Detect which cell encompasses the target text, then output its [X, Y] center coordinate. 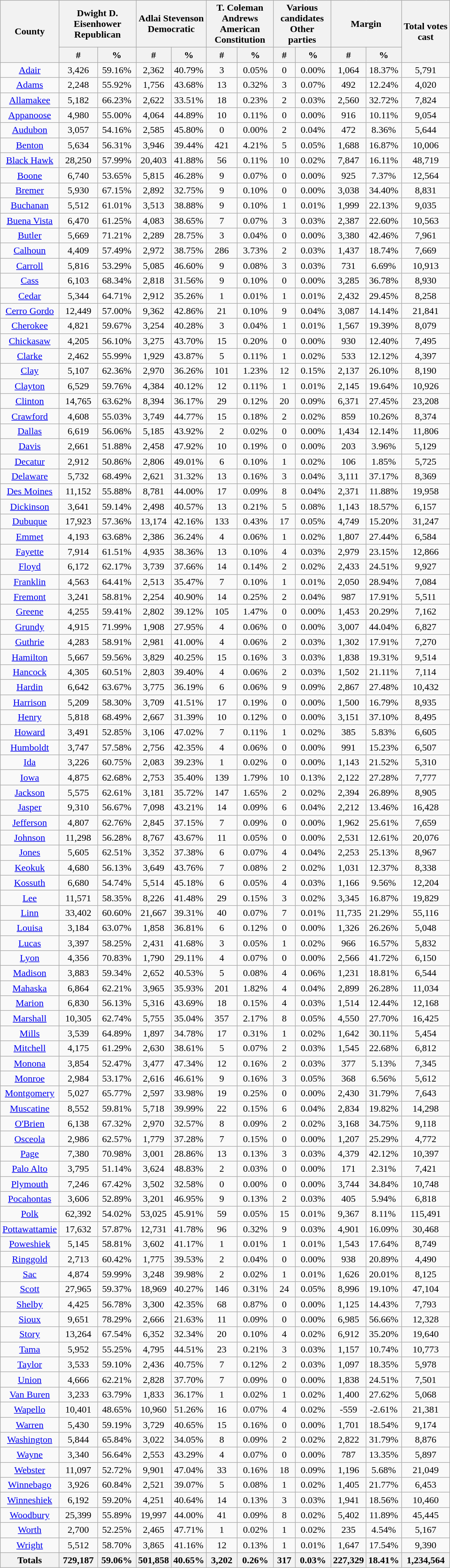
14.14% [384, 311]
45.80% [189, 130]
63.67% [116, 687]
Wright [30, 1545]
2,253 [348, 853]
59 [222, 1214]
421 [222, 145]
5,185 [154, 431]
-559 [348, 1409]
Bremer [30, 190]
23,208 [426, 401]
4,901 [348, 1229]
13,264 [78, 1334]
37.15% [189, 823]
59.76% [116, 386]
8,495 [426, 717]
40.79% [189, 70]
1,756 [154, 85]
O'Brien [30, 1124]
5.13% [384, 1063]
2,585 [154, 130]
1,157 [348, 1349]
55.89% [116, 1515]
63.07% [116, 928]
55.92% [116, 85]
2,661 [78, 446]
Sac [30, 1274]
2,122 [348, 777]
1.23% [255, 371]
96 [222, 1229]
40 [222, 913]
52.89% [116, 1199]
62,392 [78, 1214]
47.34% [189, 1063]
9,118 [426, 1124]
35.47% [189, 582]
9,651 [78, 1319]
8,831 [426, 190]
Chickasaw [30, 341]
Carroll [30, 266]
25.29% [384, 1139]
Scott [30, 1289]
11,571 [78, 898]
Polk [30, 1214]
115,491 [426, 1214]
5,167 [426, 1530]
5,644 [426, 130]
0.14% [255, 567]
4,384 [154, 386]
57.87% [116, 1229]
Benton [30, 145]
42.46% [384, 236]
6,138 [78, 1124]
2,212 [348, 808]
147 [222, 793]
2,666 [154, 1319]
37.38% [189, 853]
11.88% [384, 492]
39.53% [189, 1259]
29.11% [189, 958]
52.47% [116, 1063]
25.13% [384, 853]
8,552 [78, 1108]
7,345 [426, 1063]
55.03% [116, 416]
3,426 [78, 70]
65.77% [116, 1093]
43.92% [189, 431]
925 [348, 175]
9,174 [426, 1425]
21.11% [384, 672]
9,035 [426, 205]
30.11% [384, 1033]
4,490 [426, 1259]
Dickinson [30, 507]
Webster [30, 1470]
Clinton [30, 401]
8,258 [426, 296]
35.26% [189, 296]
6,605 [426, 732]
21.52% [384, 762]
1,807 [348, 537]
5,430 [78, 1425]
53.29% [116, 266]
4,980 [78, 115]
56.66% [384, 1319]
62.61% [116, 793]
1,437 [348, 251]
5,514 [154, 883]
45.91% [189, 1214]
45,445 [426, 1515]
57.36% [116, 522]
7,246 [78, 1184]
2.17% [255, 1018]
62.76% [116, 823]
39.99% [189, 1108]
Des Moines [30, 492]
106 [348, 462]
6.56% [384, 1078]
35.72% [189, 793]
21,381 [426, 1409]
Woodbury [30, 1515]
59.19% [116, 1425]
2,465 [154, 1530]
Harrison [30, 702]
4,563 [78, 582]
43.76% [189, 868]
Page [30, 1154]
2,513 [154, 582]
10,305 [78, 1018]
2,753 [154, 777]
53.17% [116, 1078]
3,502 [154, 1184]
1,502 [348, 672]
43.69% [189, 1003]
5,048 [426, 928]
8,749 [426, 1244]
1,125 [348, 1304]
2,137 [348, 371]
52.72% [116, 1470]
9,310 [78, 808]
Davis [30, 446]
7,421 [426, 1169]
2,667 [154, 717]
35.04% [189, 1018]
12.61% [384, 838]
21.29% [384, 913]
10,397 [426, 1154]
729,187 [78, 1560]
7,270 [426, 642]
59.56% [116, 657]
38.36% [189, 552]
53,025 [154, 1214]
12,449 [78, 311]
46.95% [189, 1199]
11,152 [78, 492]
45.18% [189, 883]
37.70% [189, 1379]
5,732 [78, 477]
55.88% [116, 492]
42.12% [384, 1154]
11,034 [426, 988]
2,458 [154, 446]
5,930 [78, 190]
Jackson [30, 793]
58.91% [116, 642]
Calhoun [30, 251]
3,477 [154, 1063]
Black Hawk [30, 160]
10,432 [426, 687]
2,972 [154, 251]
5,182 [78, 100]
4,935 [154, 552]
11,097 [78, 1470]
18.57% [384, 507]
5,402 [348, 1515]
7,824 [426, 100]
1,790 [154, 958]
4,821 [78, 326]
26.26% [384, 928]
Clayton [30, 386]
5,454 [426, 1033]
44.77% [189, 416]
3,151 [348, 717]
Adair [30, 70]
60.60% [116, 913]
41.78% [189, 1229]
2,254 [154, 597]
46.28% [189, 175]
58.70% [116, 1545]
60.75% [116, 762]
3,275 [154, 341]
Muscatine [30, 1108]
42.86% [189, 311]
Jefferson [30, 823]
67.42% [116, 1184]
33.98% [189, 1093]
4,409 [78, 251]
9,514 [426, 657]
12.37% [384, 868]
1,999 [348, 205]
36.19% [189, 687]
5,145 [78, 1244]
Plymouth [30, 1184]
12.40% [384, 341]
63.62% [116, 401]
26.28% [384, 988]
4,205 [78, 341]
6,103 [78, 281]
3,202 [222, 1560]
235 [348, 1530]
20.29% [384, 612]
1,514 [348, 1003]
Howard [30, 732]
20,076 [426, 838]
987 [348, 597]
14,298 [426, 1108]
51.26% [189, 1409]
66.23% [116, 100]
3,539 [78, 1033]
3,709 [154, 702]
18.81% [384, 973]
Mills [30, 1033]
Cherokee [30, 326]
105 [222, 612]
6,371 [348, 401]
4.54% [384, 1530]
203 [348, 446]
2,828 [154, 1379]
1,207 [348, 1139]
35.93% [189, 988]
1,326 [348, 928]
41.72% [384, 958]
64.89% [116, 1033]
7,793 [426, 1304]
52.85% [116, 732]
32.75% [189, 190]
2,713 [78, 1259]
55,116 [426, 913]
28.86% [189, 1154]
3,001 [154, 1154]
16,425 [426, 1018]
Floyd [30, 567]
7,659 [426, 823]
Adlai StevensonDemocratic [171, 24]
3,181 [154, 793]
54.02% [116, 1214]
3,641 [78, 507]
11.89% [384, 1515]
44.04% [384, 627]
3,022 [154, 1440]
Guthrie [30, 642]
18.74% [384, 251]
377 [348, 1063]
3,649 [154, 868]
8,190 [426, 371]
201 [222, 988]
6,544 [426, 973]
3,184 [78, 928]
2,597 [154, 1093]
4,379 [348, 1154]
472 [348, 130]
40.90% [189, 597]
3,226 [78, 762]
57.49% [116, 251]
59.34% [116, 973]
41 [222, 1515]
42.16% [189, 522]
57.58% [116, 747]
2,436 [154, 1364]
3,248 [154, 1274]
1,908 [154, 627]
19 [222, 1093]
Palo Alto [30, 1169]
27.95% [189, 627]
12.14% [384, 431]
-2.61% [384, 1409]
20.01% [384, 1274]
27.62% [384, 1394]
5,718 [154, 1108]
146 [222, 1289]
52.25% [116, 1530]
33.51% [189, 100]
71.21% [116, 236]
3,380 [348, 236]
12,328 [426, 1319]
18.54% [384, 1425]
6,830 [78, 1003]
966 [348, 943]
40.57% [189, 507]
22 [222, 1108]
5.68% [384, 1470]
56.78% [116, 1304]
62.51% [116, 853]
6,584 [426, 537]
41.48% [189, 898]
17,632 [78, 1229]
8,394 [154, 401]
6,157 [426, 507]
56.10% [116, 341]
9,901 [154, 1470]
28,250 [78, 160]
7,098 [154, 808]
2,083 [154, 762]
65.84% [116, 1440]
25.61% [384, 823]
Lee [30, 898]
40.27% [189, 1289]
21.77% [384, 1485]
3,111 [348, 477]
5,344 [78, 296]
4,608 [78, 416]
5,667 [78, 657]
59.06% [116, 1560]
31.56% [189, 281]
Warren [30, 1425]
1,626 [348, 1274]
1,543 [348, 1244]
2,630 [154, 1048]
10,913 [426, 266]
787 [348, 1455]
20.89% [384, 1259]
Cedar [30, 296]
9,054 [426, 115]
6,912 [348, 1334]
41.51% [189, 702]
2,289 [154, 236]
62.74% [116, 1018]
1.79% [255, 777]
10.11% [384, 115]
6,864 [78, 988]
171 [348, 1169]
8,374 [426, 416]
Lucas [30, 943]
3,926 [78, 1485]
6,740 [78, 175]
Iowa [30, 777]
3,491 [78, 732]
51.88% [116, 446]
54.16% [116, 130]
Ringgold [30, 1259]
5,107 [78, 371]
Jasper [30, 808]
40.28% [189, 326]
43.87% [189, 356]
38.75% [189, 251]
60.84% [116, 1485]
Linn [30, 913]
Adams [30, 85]
5,129 [426, 446]
731 [348, 266]
1,779 [154, 1139]
3,946 [154, 145]
21,841 [426, 311]
4,064 [154, 115]
16.57% [384, 943]
63.68% [116, 537]
9,362 [154, 311]
Buchanan [30, 205]
12,866 [426, 552]
59.99% [116, 1274]
6,985 [348, 1319]
5,832 [426, 943]
0.87% [255, 1304]
55.99% [116, 356]
Franklin [30, 582]
6,827 [426, 627]
61.25% [116, 220]
61.51% [116, 552]
11,735 [348, 913]
Marshall [30, 1018]
3,775 [154, 687]
Marion [30, 1003]
Grundy [30, 627]
5,085 [154, 266]
29.45% [384, 296]
Appanoose [30, 115]
7,847 [348, 160]
5,978 [426, 1364]
37.66% [189, 567]
Dwight D. EisenhowerRepublican [97, 24]
3,352 [154, 853]
27.44% [384, 537]
4,356 [78, 958]
6,812 [426, 1048]
3,106 [154, 732]
20,403 [154, 160]
5,791 [426, 70]
3,007 [348, 627]
Cerro Gordo [30, 311]
8,338 [426, 868]
10.26% [384, 416]
12,168 [426, 1003]
2,756 [154, 747]
62.36% [116, 371]
3,057 [78, 130]
47.04% [189, 1470]
31.32% [189, 477]
4,749 [348, 522]
Ida [30, 762]
5,316 [154, 1003]
7,914 [78, 552]
15.20% [384, 522]
41.16% [189, 1545]
2,248 [78, 85]
2,560 [348, 100]
34.78% [189, 1033]
Kossuth [30, 883]
6,172 [78, 567]
1,097 [348, 1364]
3,168 [348, 1124]
40.75% [189, 1364]
39.98% [189, 1274]
3,513 [154, 205]
1,897 [154, 1033]
9,927 [426, 567]
59.16% [116, 70]
10.74% [384, 1349]
Jones [30, 853]
6,818 [426, 1199]
Totals [30, 1560]
16.09% [384, 1229]
2,521 [154, 1485]
1,400 [348, 1394]
41.68% [189, 943]
Fremont [30, 597]
3.96% [384, 446]
501,858 [154, 1560]
78.29% [116, 1319]
58.35% [116, 898]
5,310 [426, 762]
1,196 [348, 1470]
Total votes cast [426, 32]
40.12% [189, 386]
14.43% [384, 1304]
Clarke [30, 356]
Louisa [30, 928]
2.31% [384, 1169]
10,460 [426, 1500]
54.74% [116, 883]
Sioux [30, 1319]
22.68% [384, 1048]
Hardin [30, 687]
1,701 [348, 1425]
44.89% [189, 115]
48.65% [116, 1409]
1,302 [348, 642]
2,803 [154, 672]
6,453 [426, 1485]
1,688 [348, 145]
8,905 [426, 793]
3.73% [255, 251]
59.41% [116, 612]
317 [284, 1560]
5,952 [78, 1349]
19.10% [384, 1289]
3,201 [154, 1199]
6,529 [78, 386]
3,865 [154, 1545]
10,926 [426, 386]
2,621 [154, 477]
33,402 [78, 913]
38.61% [189, 1048]
492 [348, 85]
37.28% [189, 1139]
67.54% [116, 1334]
60.42% [116, 1259]
3,744 [348, 1184]
9,367 [348, 1214]
19.82% [384, 1108]
County [30, 32]
1,545 [348, 1048]
Wapello [30, 1409]
3,038 [348, 190]
Hancock [30, 672]
61.01% [116, 205]
8,996 [348, 1289]
8,226 [154, 898]
12,731 [154, 1229]
0.43% [255, 522]
24 [284, 1289]
19,640 [426, 1334]
12.44% [384, 1003]
39.23% [189, 762]
9,390 [426, 1545]
368 [348, 1078]
6,470 [78, 220]
36.26% [189, 371]
4,875 [78, 777]
56.31% [116, 145]
16 [222, 1409]
Wayne [30, 1455]
64.71% [116, 296]
0.18% [255, 416]
71.99% [116, 627]
12,564 [426, 175]
3,739 [154, 567]
26.10% [384, 371]
2,371 [348, 492]
10,563 [426, 220]
2,984 [78, 1078]
1,567 [348, 326]
47,104 [426, 1289]
19.39% [384, 326]
22.60% [384, 220]
5,725 [426, 462]
2,700 [78, 1530]
101 [222, 371]
59.81% [116, 1108]
3,340 [78, 1455]
2,394 [348, 793]
2,899 [348, 988]
Clay [30, 371]
5.83% [384, 732]
12,204 [426, 883]
40.25% [189, 657]
Shelby [30, 1304]
1,858 [154, 928]
Greene [30, 612]
1.85% [384, 462]
2,622 [154, 100]
Story [30, 1334]
60.51% [116, 672]
6,680 [78, 883]
39.31% [189, 913]
7,669 [426, 251]
Winnebago [30, 1485]
6,192 [78, 1500]
5,027 [78, 1093]
16,428 [426, 808]
2,432 [348, 296]
30,468 [426, 1229]
7,162 [426, 612]
3,533 [78, 1364]
8,967 [426, 853]
43.70% [189, 341]
2,362 [154, 70]
31.39% [189, 717]
10,006 [426, 145]
46.61% [189, 1078]
930 [348, 341]
5,605 [78, 853]
938 [348, 1259]
19.31% [384, 657]
43.21% [189, 808]
4,915 [78, 627]
Boone [30, 175]
5,068 [426, 1394]
48,719 [426, 160]
27.48% [384, 687]
8,876 [426, 1440]
Dubuque [30, 522]
2,834 [348, 1108]
16.11% [384, 160]
59.10% [116, 1364]
Washington [30, 1440]
40.64% [189, 1500]
Mitchell [30, 1048]
8,935 [426, 702]
47.92% [189, 446]
5,209 [78, 702]
Worth [30, 1530]
Monroe [30, 1078]
4,680 [78, 868]
17,923 [78, 522]
57.00% [116, 311]
4,550 [348, 1018]
43.68% [189, 85]
3,965 [154, 988]
2,386 [154, 537]
61.29% [116, 1048]
2,050 [348, 582]
2,986 [78, 1139]
1,031 [348, 868]
18,969 [154, 1289]
7,961 [426, 236]
2,822 [348, 1440]
Van Buren [30, 1394]
39.07% [189, 1485]
1,962 [348, 823]
57.99% [116, 160]
58.25% [116, 943]
357 [222, 1018]
Madison [30, 973]
1,500 [348, 702]
8,079 [426, 326]
5,818 [78, 717]
5,669 [78, 236]
1,642 [348, 1033]
Fayette [30, 552]
64.41% [116, 582]
1,941 [348, 1500]
1,775 [154, 1259]
53.65% [116, 175]
62.68% [116, 777]
Poweshiek [30, 1244]
Cass [30, 281]
0.20% [255, 341]
63.79% [116, 1394]
1.65% [255, 793]
Crawford [30, 416]
56.06% [116, 431]
Buena Vista [30, 220]
4,666 [78, 1379]
1,434 [348, 431]
8.11% [384, 1214]
51.14% [116, 1169]
227,329 [348, 1560]
19.64% [384, 386]
7,495 [426, 341]
3,624 [154, 1169]
8,767 [154, 838]
10,748 [426, 1184]
4,772 [426, 1139]
12.12% [384, 356]
44.51% [189, 1349]
32.34% [189, 1334]
28.94% [384, 582]
Humboldt [30, 747]
13.35% [384, 1455]
19,997 [154, 1515]
Butler [30, 236]
3,747 [78, 747]
17.64% [384, 1244]
4,807 [78, 823]
4,795 [154, 1349]
2,616 [154, 1078]
1,405 [348, 1485]
18.56% [384, 1500]
991 [348, 747]
11,806 [426, 431]
Johnson [30, 838]
34.40% [384, 190]
2,431 [154, 943]
14,765 [78, 401]
6,150 [426, 958]
15.23% [384, 747]
21.63% [189, 1319]
2,892 [154, 190]
2,981 [154, 642]
35.40% [189, 777]
38.88% [189, 205]
4,425 [78, 1304]
1,231 [348, 973]
0.26% [255, 1560]
28.75% [189, 236]
18.41% [384, 1560]
286 [222, 251]
56.67% [116, 808]
8,930 [426, 281]
59.14% [116, 507]
Allamakee [30, 100]
48.83% [189, 1169]
Monona [30, 1063]
2,867 [348, 687]
19,829 [426, 898]
62.17% [116, 567]
59.37% [116, 1289]
2,433 [348, 567]
41.88% [189, 160]
Various candidatesOther parties [302, 24]
5,511 [426, 597]
70.83% [116, 958]
38.65% [189, 220]
3,233 [78, 1394]
2,462 [78, 356]
6,352 [154, 1334]
3,345 [348, 898]
39.44% [189, 145]
2,818 [154, 281]
10,773 [426, 1349]
1,647 [348, 1545]
47.71% [189, 1530]
Winneshiek [30, 1500]
56.28% [116, 838]
27,965 [78, 1289]
2,802 [154, 612]
3,300 [154, 1304]
6,619 [78, 431]
Hamilton [30, 657]
2,145 [348, 386]
4,020 [426, 85]
22.13% [384, 205]
59.20% [116, 1500]
533 [348, 356]
2,566 [348, 958]
2,979 [348, 552]
27.70% [384, 1018]
25,399 [78, 1515]
31,247 [426, 522]
56.64% [116, 1455]
37.17% [384, 477]
21,667 [154, 913]
13,174 [154, 522]
26.89% [384, 793]
7,084 [426, 582]
2,652 [154, 973]
70.98% [116, 1154]
5,815 [154, 175]
7,380 [78, 1154]
4,255 [78, 612]
36.81% [189, 928]
41.17% [189, 1244]
133 [222, 522]
916 [348, 115]
Union [30, 1379]
59.67% [116, 326]
0.23% [255, 100]
3,749 [154, 416]
27.45% [384, 401]
41.00% [189, 642]
43.29% [189, 1455]
Pottawattamie [30, 1229]
17.54% [384, 1545]
68.34% [116, 281]
19,958 [426, 492]
4,397 [426, 356]
5.94% [384, 1199]
6,507 [426, 747]
385 [348, 732]
62.57% [116, 1139]
Osceola [30, 1139]
50.86% [116, 462]
3,829 [154, 657]
Henry [30, 717]
32.57% [189, 1124]
7.37% [384, 175]
36.24% [189, 537]
3,397 [78, 943]
3,285 [348, 281]
39.12% [189, 612]
5,575 [78, 793]
1,453 [348, 612]
32.58% [189, 1184]
Tama [30, 1349]
Montgomery [30, 1093]
5,755 [154, 1018]
9.56% [384, 883]
21 [222, 311]
40.53% [189, 973]
1,064 [348, 70]
23.15% [384, 552]
1,234,564 [426, 1560]
4,083 [154, 220]
32.72% [384, 100]
Lyon [30, 958]
Emmet [30, 537]
4.21% [255, 145]
1,833 [154, 1394]
3,606 [78, 1199]
10,960 [154, 1409]
37.10% [384, 717]
139 [222, 777]
3,795 [78, 1169]
18.35% [384, 1364]
4,283 [78, 642]
6,642 [78, 687]
3,602 [154, 1244]
47.02% [189, 732]
2,498 [154, 507]
18.37% [384, 70]
5,844 [78, 1440]
7,777 [426, 777]
55.00% [116, 115]
36.78% [384, 281]
46.60% [189, 266]
8,125 [426, 1274]
7,643 [426, 1093]
T. Coleman AndrewsAmerican Constitution [240, 24]
4,251 [154, 1500]
35.20% [384, 1334]
3,241 [78, 597]
27.28% [384, 777]
5,612 [426, 1078]
34.84% [384, 1184]
8,369 [426, 477]
67.32% [116, 1124]
56 [222, 160]
12.24% [384, 85]
4,305 [78, 672]
34.05% [189, 1440]
16.79% [384, 702]
49.01% [189, 462]
3,883 [78, 973]
11,298 [78, 838]
6.69% [384, 266]
Mahaska [30, 988]
Taylor [30, 1364]
5,897 [426, 1455]
1,166 [348, 883]
1,929 [154, 356]
68 [222, 1304]
34.75% [384, 1124]
4,175 [78, 1048]
2,845 [154, 823]
Margin [366, 24]
4,193 [78, 537]
10,401 [78, 1409]
33 [222, 1470]
8,781 [154, 492]
43.67% [189, 838]
2,553 [154, 1455]
3,854 [78, 1063]
23 [222, 1349]
3,087 [348, 311]
67.15% [116, 190]
405 [348, 1199]
859 [348, 416]
5,634 [78, 145]
58.30% [116, 702]
21,049 [426, 1470]
13.46% [384, 808]
Decatur [30, 462]
4,874 [78, 1274]
2,806 [154, 462]
2,387 [348, 220]
2,531 [348, 838]
Audubon [30, 130]
55.25% [116, 1349]
7,501 [426, 1379]
39.40% [189, 672]
Keokuk [30, 868]
1.47% [255, 612]
2,430 [348, 1093]
Pocahontas [30, 1199]
3,254 [154, 326]
5,816 [78, 266]
8.36% [384, 130]
Dallas [30, 431]
7,114 [426, 672]
3,729 [154, 1425]
Delaware [30, 477]
1.82% [255, 988]
